For the text-containing cell, return its midpoint in [x, y] coordinate format. 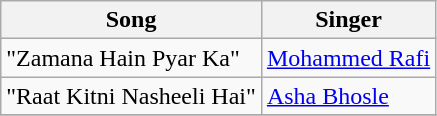
Mohammed Rafi [348, 58]
Singer [348, 20]
Song [132, 20]
Asha Bhosle [348, 96]
"Zamana Hain Pyar Ka" [132, 58]
"Raat Kitni Nasheeli Hai" [132, 96]
